Determine the [X, Y] coordinate at the center of the cell enclosing the given text.  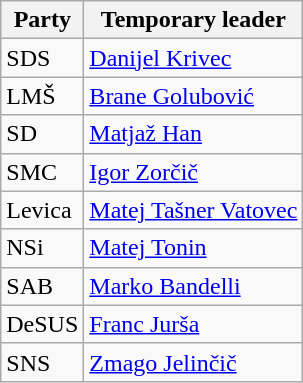
SNS [42, 362]
LMŠ [42, 96]
SAB [42, 286]
Party [42, 20]
SD [42, 134]
Franc Jurša [194, 324]
Brane Golubović [194, 96]
Matej Tonin [194, 248]
Matej Tašner Vatovec [194, 210]
SDS [42, 58]
SMC [42, 172]
Igor Zorčič [194, 172]
Zmago Jelinčič [194, 362]
Danijel Krivec [194, 58]
DeSUS [42, 324]
Marko Bandelli [194, 286]
Matjaž Han [194, 134]
Levica [42, 210]
Temporary leader [194, 20]
NSi [42, 248]
